Return (x, y) of the center of cell containing provided text 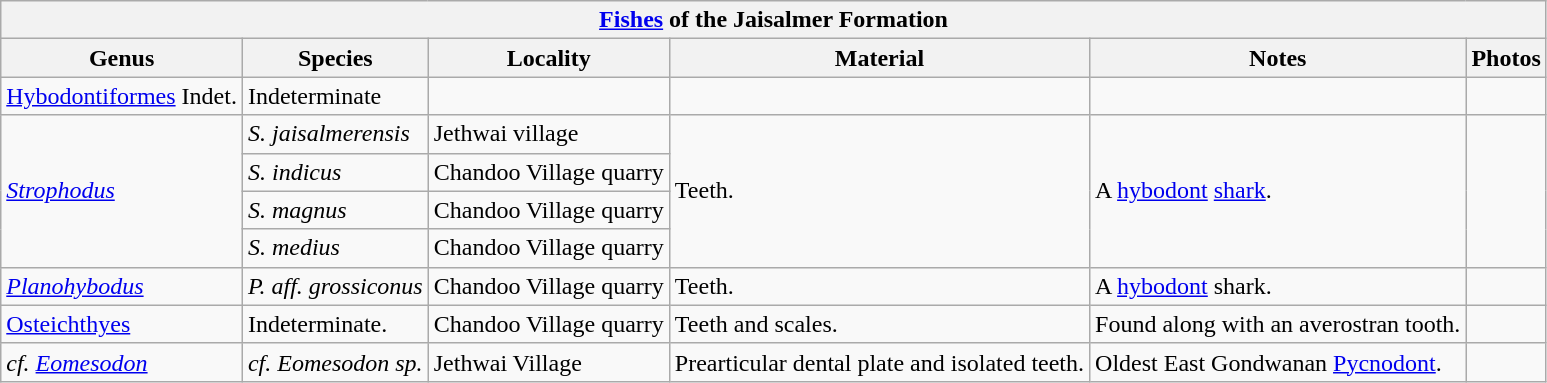
Material (879, 58)
S. jaisalmerensis (335, 134)
S. medius (335, 248)
Indeterminate (335, 96)
Indeterminate. (335, 324)
Prearticular dental plate and isolated teeth. (879, 362)
Oldest East Gondwanan Pycnodont. (1278, 362)
Hybodontiformes Indet. (122, 96)
Osteichthyes (122, 324)
Photos (1506, 58)
Strophodus (122, 191)
Found along with an averostran tooth. (1278, 324)
Planohybodus (122, 286)
Fishes of the Jaisalmer Formation (774, 20)
P. aff. grossiconus (335, 286)
Notes (1278, 58)
cf. Eomesodon (122, 362)
Jethwai village (548, 134)
S. indicus (335, 172)
S. magnus (335, 210)
cf. Eomesodon sp. (335, 362)
Jethwai Village (548, 362)
Locality (548, 58)
Species (335, 58)
Teeth and scales. (879, 324)
Genus (122, 58)
